Scan for the cell matching the given text and deliver its (X, Y) coordinate at center. 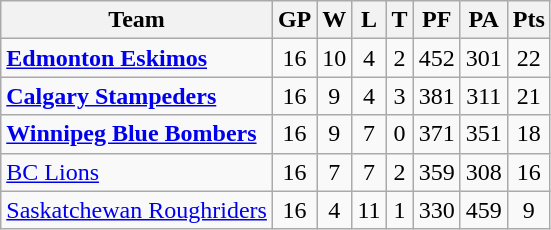
452 (436, 58)
GP (294, 20)
311 (484, 96)
359 (436, 172)
Calgary Stampeders (137, 96)
L (369, 20)
3 (400, 96)
21 (528, 96)
W (334, 20)
1 (400, 210)
Winnipeg Blue Bombers (137, 134)
308 (484, 172)
10 (334, 58)
T (400, 20)
PF (436, 20)
PA (484, 20)
351 (484, 134)
371 (436, 134)
22 (528, 58)
301 (484, 58)
Edmonton Eskimos (137, 58)
Saskatchewan Roughriders (137, 210)
Team (137, 20)
0 (400, 134)
11 (369, 210)
330 (436, 210)
Pts (528, 20)
459 (484, 210)
BC Lions (137, 172)
18 (528, 134)
381 (436, 96)
